Output the [X, Y] coordinate of the center of the cell containing the given text.  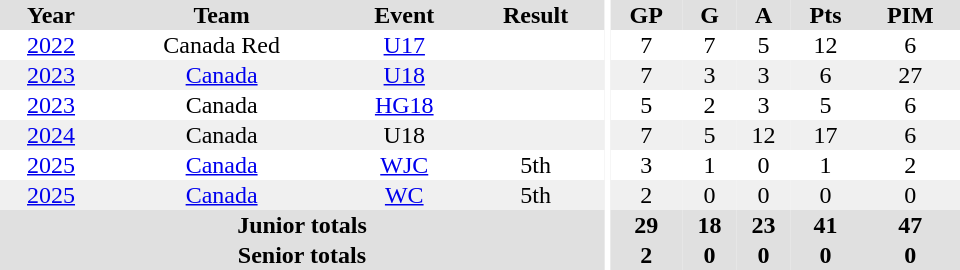
Team [222, 15]
Senior totals [302, 255]
2024 [51, 135]
17 [826, 135]
41 [826, 225]
29 [646, 225]
18 [710, 225]
G [710, 15]
A [764, 15]
23 [764, 225]
Event [404, 15]
WJC [404, 165]
Year [51, 15]
GP [646, 15]
Junior totals [302, 225]
Canada Red [222, 45]
Pts [826, 15]
2022 [51, 45]
PIM [910, 15]
Result [536, 15]
HG18 [404, 105]
27 [910, 75]
WC [404, 195]
47 [910, 225]
U17 [404, 45]
